Scan for the cell matching the given text and deliver its (x, y) coordinate at center. 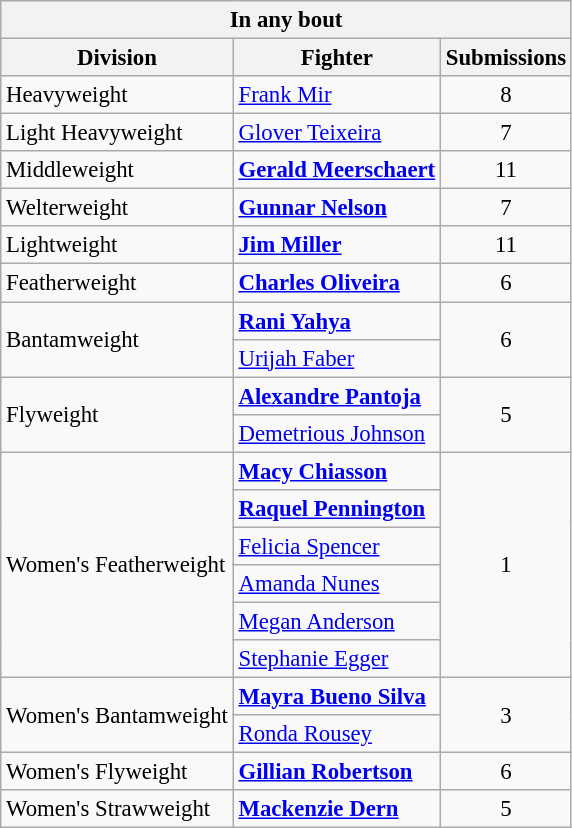
Urijah Faber (336, 358)
Welterweight (117, 208)
Gerald Meerschaert (336, 170)
Felicia Spencer (336, 546)
Women's Featherweight (117, 565)
Stephanie Egger (336, 659)
1 (506, 565)
Jim Miller (336, 245)
Mackenzie Dern (336, 809)
Frank Mir (336, 95)
Fighter (336, 58)
In any bout (286, 20)
Rani Yahya (336, 321)
Amanda Nunes (336, 584)
Flyweight (117, 414)
Mayra Bueno Silva (336, 697)
Bantamweight (117, 340)
Lightweight (117, 245)
Demetrious Johnson (336, 433)
Heavyweight (117, 95)
Gunnar Nelson (336, 208)
Ronda Rousey (336, 734)
Light Heavyweight (117, 133)
Gillian Robertson (336, 772)
3 (506, 716)
Submissions (506, 58)
Featherweight (117, 283)
Megan Anderson (336, 621)
Glover Teixeira (336, 133)
Women's Bantamweight (117, 716)
Raquel Pennington (336, 509)
Charles Oliveira (336, 283)
Alexandre Pantoja (336, 396)
Macy Chiasson (336, 471)
Women's Strawweight (117, 809)
Middleweight (117, 170)
Division (117, 58)
8 (506, 95)
Women's Flyweight (117, 772)
